Pinpoint the cell where the given text exists, returning its (X, Y) midpoint coordinate. 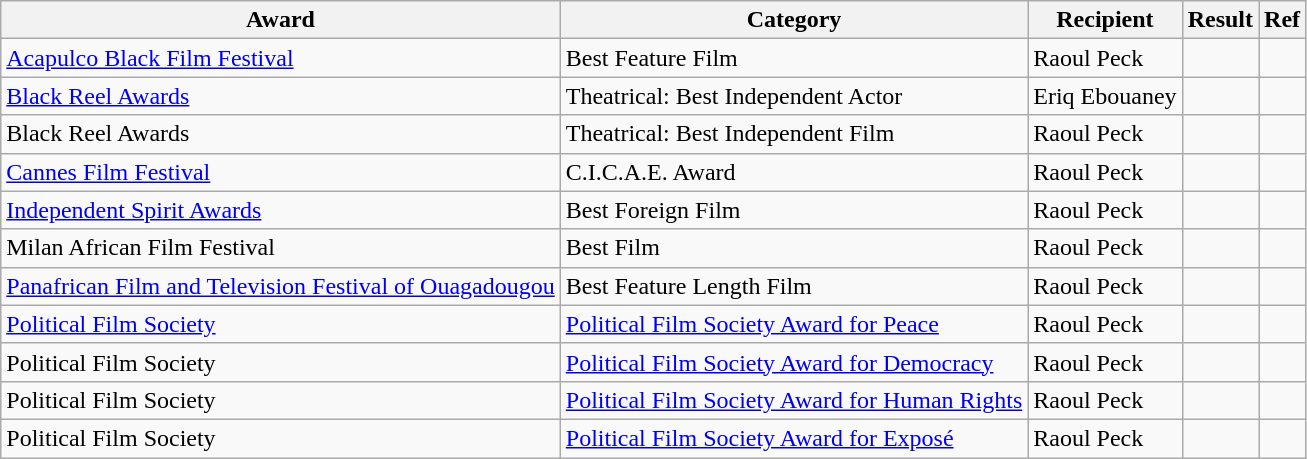
Acapulco Black Film Festival (281, 58)
Theatrical: Best Independent Actor (794, 96)
Panafrican Film and Television Festival of Ouagadougou (281, 286)
Cannes Film Festival (281, 172)
Best Feature Length Film (794, 286)
Independent Spirit Awards (281, 210)
Political Film Society Award for Exposé (794, 438)
Best Foreign Film (794, 210)
Milan African Film Festival (281, 248)
C.I.C.A.E. Award (794, 172)
Best Feature Film (794, 58)
Political Film Society Award for Democracy (794, 362)
Ref (1282, 20)
Theatrical: Best Independent Film (794, 134)
Eriq Ebouaney (1105, 96)
Best Film (794, 248)
Award (281, 20)
Political Film Society Award for Peace (794, 324)
Result (1220, 20)
Recipient (1105, 20)
Category (794, 20)
Political Film Society Award for Human Rights (794, 400)
